From the cell containing the given text, extract its center point as (x, y) coordinate. 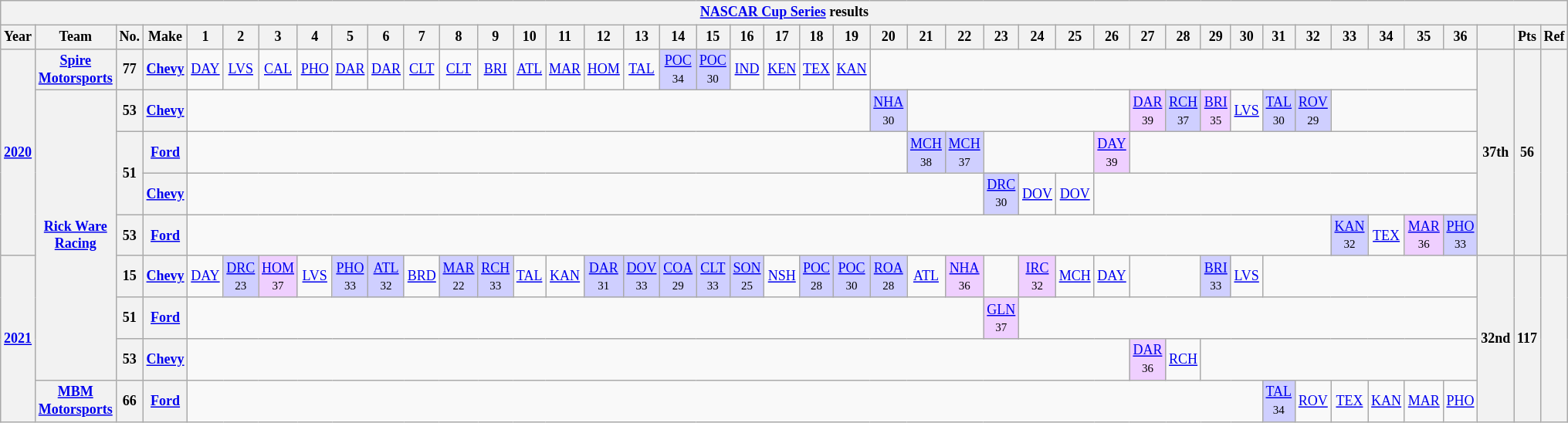
2020 (19, 152)
POC28 (817, 276)
36 (1461, 37)
DAY39 (1112, 152)
MCH37 (964, 152)
GLN37 (1001, 318)
CLT33 (713, 276)
30 (1246, 37)
NSH (782, 276)
25 (1075, 37)
32 (1312, 37)
56 (1527, 152)
NHA36 (964, 276)
35 (1424, 37)
HOM37 (278, 276)
BRD (422, 276)
14 (678, 37)
22 (964, 37)
13 (642, 37)
ATL32 (386, 276)
7 (422, 37)
28 (1184, 37)
20 (889, 37)
Year (19, 37)
BRI35 (1215, 111)
No. (130, 37)
IND (747, 69)
37th (1496, 152)
HOM (604, 69)
MCH (1075, 276)
COA29 (678, 276)
29 (1215, 37)
27 (1147, 37)
9 (496, 37)
Rick Ware Racing (76, 235)
CAL (278, 69)
Pts (1527, 37)
19 (852, 37)
11 (565, 37)
Ref (1554, 37)
DRC30 (1001, 194)
Spire Motorsports (76, 69)
BRI33 (1215, 276)
6 (386, 37)
DOV33 (642, 276)
KEN (782, 69)
DRC23 (241, 276)
Team (76, 37)
DAR36 (1147, 360)
Make (165, 37)
MBM Motorsports (76, 401)
10 (530, 37)
21 (926, 37)
TAL30 (1278, 111)
ROV29 (1312, 111)
NHA30 (889, 111)
12 (604, 37)
IRC32 (1038, 276)
18 (817, 37)
MCH38 (926, 152)
24 (1038, 37)
66 (130, 401)
2 (241, 37)
5 (351, 37)
DAR39 (1147, 111)
2021 (19, 338)
ROA28 (889, 276)
MAR36 (1424, 235)
17 (782, 37)
33 (1350, 37)
23 (1001, 37)
NASCAR Cup Series results (784, 12)
4 (315, 37)
RCH (1184, 360)
SON25 (747, 276)
1 (205, 37)
TAL34 (1278, 401)
77 (130, 69)
ROV (1312, 401)
26 (1112, 37)
DAR31 (604, 276)
34 (1387, 37)
POC34 (678, 69)
MAR22 (459, 276)
BRI (496, 69)
16 (747, 37)
3 (278, 37)
117 (1527, 338)
8 (459, 37)
KAN32 (1350, 235)
RCH33 (496, 276)
RCH37 (1184, 111)
32nd (1496, 338)
31 (1278, 37)
